Return the [X, Y] coordinate for the center point of the cell that contains the specified text.  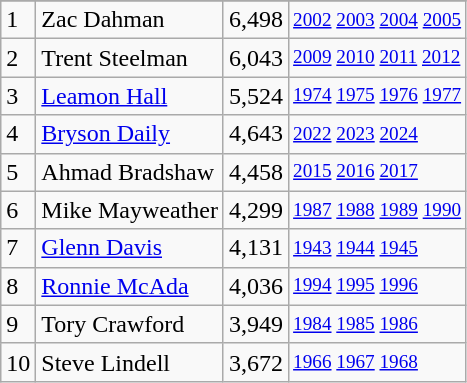
4 [18, 134]
5 [18, 172]
4,131 [256, 248]
2015 2016 2017 [378, 172]
1 [18, 20]
1984 1985 1986 [378, 324]
Zac Dahman [130, 20]
Bryson Daily [130, 134]
Mike Mayweather [130, 210]
10 [18, 362]
4,458 [256, 172]
2 [18, 58]
9 [18, 324]
Glenn Davis [130, 248]
6,498 [256, 20]
3 [18, 96]
2009 2010 2011 2012 [378, 58]
3,672 [256, 362]
1974 1975 1976 1977 [378, 96]
8 [18, 286]
3,949 [256, 324]
4,643 [256, 134]
Tory Crawford [130, 324]
1994 1995 1996 [378, 286]
2022 2023 2024 [378, 134]
Leamon Hall [130, 96]
4,036 [256, 286]
4,299 [256, 210]
5,524 [256, 96]
1966 1967 1968 [378, 362]
2002 2003 2004 2005 [378, 20]
Steve Lindell [130, 362]
6 [18, 210]
Trent Steelman [130, 58]
1943 1944 1945 [378, 248]
Ahmad Bradshaw [130, 172]
1987 1988 1989 1990 [378, 210]
Ronnie McAda [130, 286]
7 [18, 248]
6,043 [256, 58]
